Provide the (x, y) coordinate of the cell's center where the given text is located.  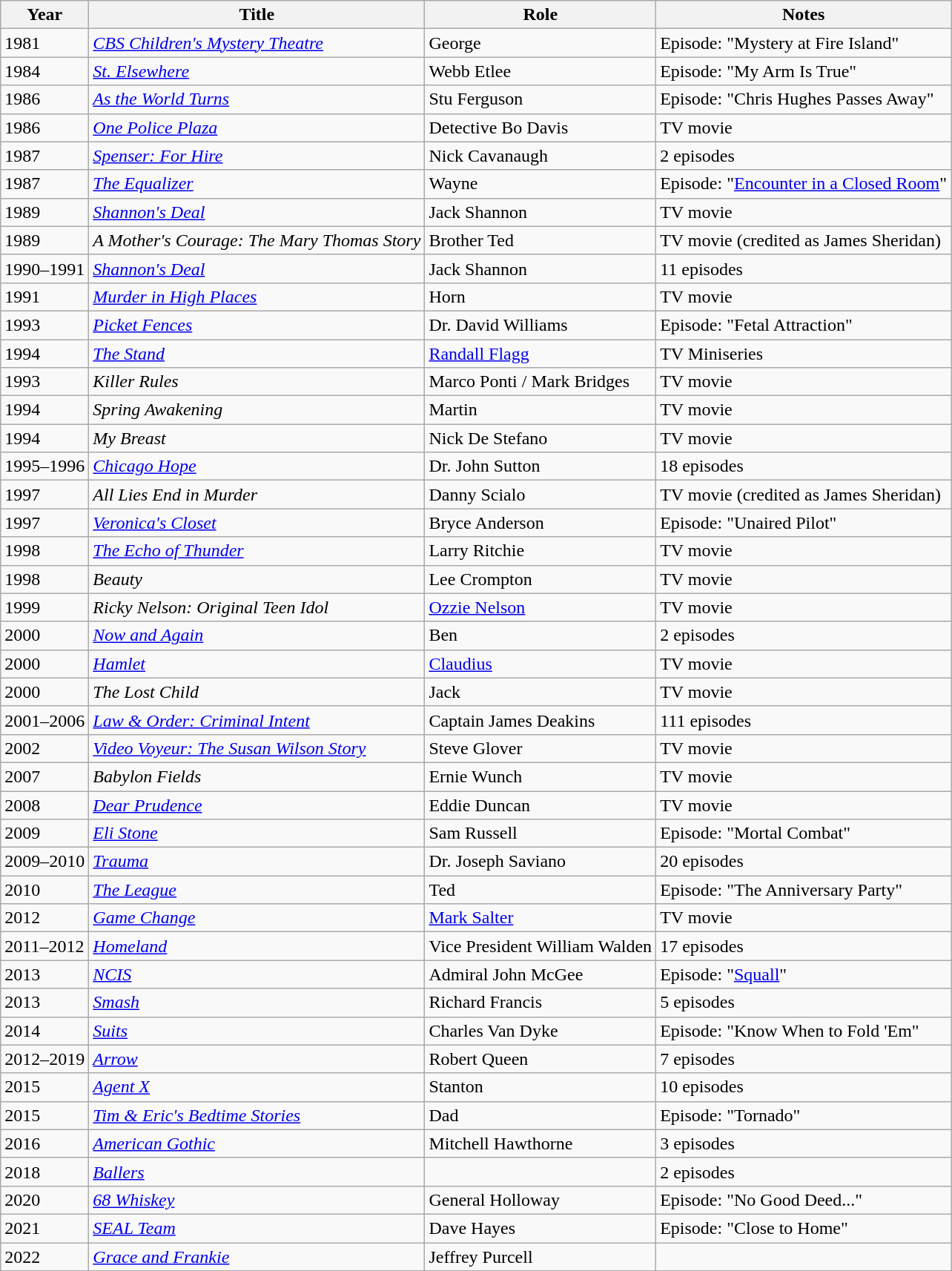
Ozzie Nelson (541, 607)
Suits (257, 1031)
St. Elsewhere (257, 71)
Tim & Eric's Bedtime Stories (257, 1115)
2021 (44, 1228)
Title (257, 15)
Dr. David Williams (541, 325)
Episode: "Chris Hughes Passes Away" (804, 99)
18 episodes (804, 466)
Ben (541, 635)
5 episodes (804, 1003)
The Equalizer (257, 184)
Martin (541, 410)
American Gothic (257, 1143)
10 episodes (804, 1087)
1984 (44, 71)
Ricky Nelson: Original Teen Idol (257, 607)
Bryce Anderson (541, 523)
Brother Ted (541, 240)
Episode: "No Good Deed..." (804, 1200)
2001–2006 (44, 720)
Spring Awakening (257, 410)
1995–1996 (44, 466)
1999 (44, 607)
Law & Order: Criminal Intent (257, 720)
Mark Salter (541, 918)
Grace and Frankie (257, 1257)
Killer Rules (257, 382)
Spenser: For Hire (257, 156)
The Stand (257, 354)
17 episodes (804, 946)
1990–1991 (44, 268)
Chicago Hope (257, 466)
CBS Children's Mystery Theatre (257, 43)
Ernie Wunch (541, 776)
2009–2010 (44, 862)
Game Change (257, 918)
Jeffrey Purcell (541, 1257)
Dave Hayes (541, 1228)
Richard Francis (541, 1003)
Episode: "Fetal Attraction" (804, 325)
2007 (44, 776)
Episode: "Mortal Combat" (804, 833)
Webb Etlee (541, 71)
Hamlet (257, 664)
Admiral John McGee (541, 974)
Dad (541, 1115)
George (541, 43)
Episode: "Tornado" (804, 1115)
Arrow (257, 1059)
2002 (44, 748)
Year (44, 15)
111 episodes (804, 720)
7 episodes (804, 1059)
3 episodes (804, 1143)
Claudius (541, 664)
Steve Glover (541, 748)
2009 (44, 833)
Episode: "Encounter in a Closed Room" (804, 184)
Charles Van Dyke (541, 1031)
Nick De Stefano (541, 438)
Randall Flagg (541, 354)
Trauma (257, 862)
Beauty (257, 579)
2010 (44, 890)
General Holloway (541, 1200)
2014 (44, 1031)
SEAL Team (257, 1228)
Marco Ponti / Mark Bridges (541, 382)
Role (541, 15)
Wayne (541, 184)
Episode: "The Anniversary Party" (804, 890)
Sam Russell (541, 833)
Murder in High Places (257, 297)
2011–2012 (44, 946)
The League (257, 890)
Veronica's Closet (257, 523)
The Lost Child (257, 692)
Homeland (257, 946)
One Police Plaza (257, 128)
Episode: "Unaired Pilot" (804, 523)
Video Voyeur: The Susan Wilson Story (257, 748)
2008 (44, 805)
Agent X (257, 1087)
Robert Queen (541, 1059)
Episode: "Close to Home" (804, 1228)
68 Whiskey (257, 1200)
11 episodes (804, 268)
Nick Cavanaugh (541, 156)
Dr. John Sutton (541, 466)
Episode: "Squall" (804, 974)
2012–2019 (44, 1059)
Episode: "My Arm Is True" (804, 71)
Mitchell Hawthorne (541, 1143)
Stanton (541, 1087)
2012 (44, 918)
20 episodes (804, 862)
Eddie Duncan (541, 805)
As the World Turns (257, 99)
Picket Fences (257, 325)
Smash (257, 1003)
2022 (44, 1257)
My Breast (257, 438)
Detective Bo Davis (541, 128)
Captain James Deakins (541, 720)
All Lies End in Murder (257, 495)
A Mother's Courage: The Mary Thomas Story (257, 240)
Danny Scialo (541, 495)
1991 (44, 297)
Ballers (257, 1172)
2020 (44, 1200)
Stu Ferguson (541, 99)
Ted (541, 890)
Lee Crompton (541, 579)
Larry Ritchie (541, 551)
Horn (541, 297)
Now and Again (257, 635)
Jack (541, 692)
The Echo of Thunder (257, 551)
Eli Stone (257, 833)
Vice President William Walden (541, 946)
2018 (44, 1172)
NCIS (257, 974)
Episode: "Know When to Fold 'Em" (804, 1031)
Babylon Fields (257, 776)
TV Miniseries (804, 354)
Episode: "Mystery at Fire Island" (804, 43)
Notes (804, 15)
2016 (44, 1143)
Dear Prudence (257, 805)
1981 (44, 43)
Dr. Joseph Saviano (541, 862)
